Pinpoint the cell where the given text exists, returning its [x, y] midpoint coordinate. 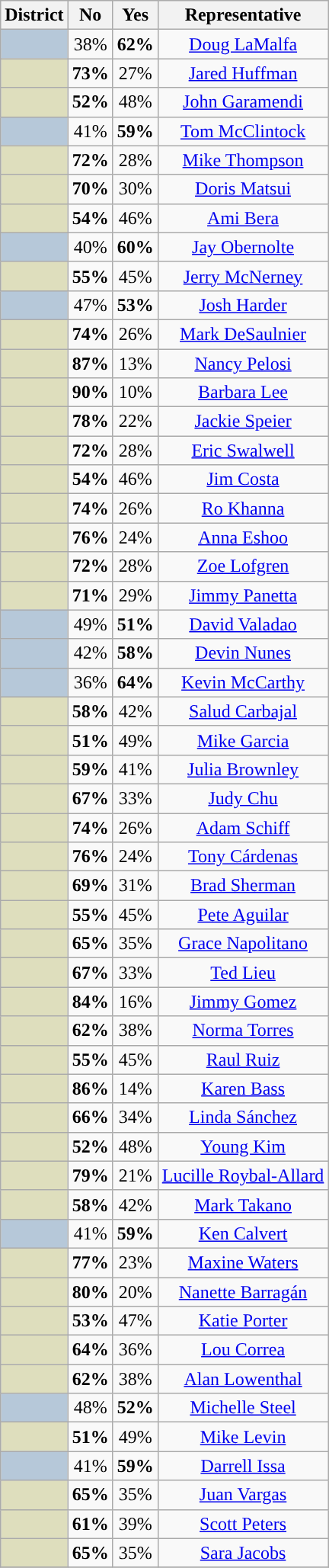
27% [136, 73]
69% [90, 886]
Linda Sánchez [243, 1117]
Pete Aguilar [243, 915]
Zoe Lofgren [243, 566]
40% [90, 247]
Barbara Lee [243, 393]
22% [136, 422]
71% [90, 595]
Eric Swalwell [243, 451]
Nancy Pelosi [243, 364]
87% [90, 364]
61% [90, 1524]
Ro Khanna [243, 508]
Mark Takano [243, 1204]
Anna Eshoo [243, 537]
District [34, 15]
34% [136, 1117]
Jimmy Panetta [243, 595]
13% [136, 364]
80% [90, 1292]
73% [90, 73]
Tony Cárdenas [243, 857]
Ken Calvert [243, 1233]
Jimmy Gomez [243, 1002]
David Valadao [243, 624]
John Garamendi [243, 102]
Ted Lieu [243, 973]
Jackie Speier [243, 422]
Grace Napolitano [243, 944]
Michelle Steel [243, 1408]
Maxine Waters [243, 1262]
31% [136, 886]
Jay Obernolte [243, 247]
78% [90, 422]
Katie Porter [243, 1321]
Jim Costa [243, 479]
29% [136, 595]
Salud Carbajal [243, 711]
79% [90, 1175]
Devin Nunes [243, 653]
Representative [243, 15]
Josh Harder [243, 305]
77% [90, 1262]
23% [136, 1262]
Lucille Roybal-Allard [243, 1175]
Brad Sherman [243, 886]
Julia Brownley [243, 769]
30% [136, 189]
Adam Schiff [243, 827]
16% [136, 1002]
Lou Correa [243, 1350]
Scott Peters [243, 1524]
Juan Vargas [243, 1495]
Jared Huffman [243, 73]
Yes [136, 15]
Young Kim [243, 1146]
No [90, 15]
Tom McClintock [243, 131]
66% [90, 1117]
20% [136, 1292]
Mike Thompson [243, 160]
Karen Bass [243, 1089]
Darrell Issa [243, 1466]
Mark DeSaulnier [243, 334]
21% [136, 1175]
Nanette Barragán [243, 1292]
39% [136, 1524]
70% [90, 189]
Mike Garcia [243, 740]
10% [136, 393]
90% [90, 393]
86% [90, 1089]
14% [136, 1089]
Kevin McCarthy [243, 682]
Doug LaMalfa [243, 44]
Ami Bera [243, 218]
Doris Matsui [243, 189]
Judy Chu [243, 798]
Norma Torres [243, 1031]
Jerry McNerney [243, 276]
60% [136, 247]
Alan Lowenthal [243, 1379]
Sara Jacobs [243, 1553]
84% [90, 1002]
Mike Levin [243, 1437]
Raul Ruiz [243, 1060]
